Provide the (x, y) coordinate of the cell's center where the given text is located.  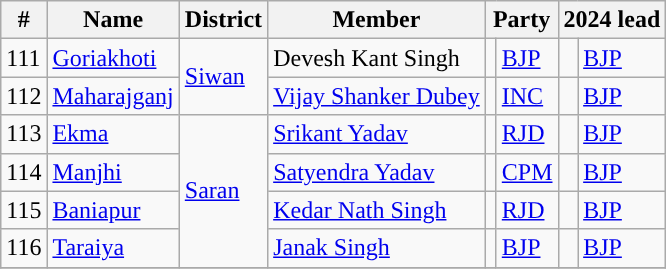
Satyendra Yadav (377, 172)
2024 lead (612, 20)
Saran (223, 191)
# (24, 20)
Manjhi (113, 172)
Goriakhoti (113, 58)
111 (24, 58)
CPM (527, 172)
INC (527, 96)
116 (24, 248)
Member (377, 20)
Kedar Nath Singh (377, 210)
Srikant Yadav (377, 134)
112 (24, 96)
113 (24, 134)
Siwan (223, 77)
Name (113, 20)
114 (24, 172)
Vijay Shanker Dubey (377, 96)
Maharajganj (113, 96)
Ekma (113, 134)
Janak Singh (377, 248)
Party (522, 20)
District (223, 20)
Devesh Kant Singh (377, 58)
Taraiya (113, 248)
115 (24, 210)
Baniapur (113, 210)
